From the cell containing the given text, extract its center point as [x, y] coordinate. 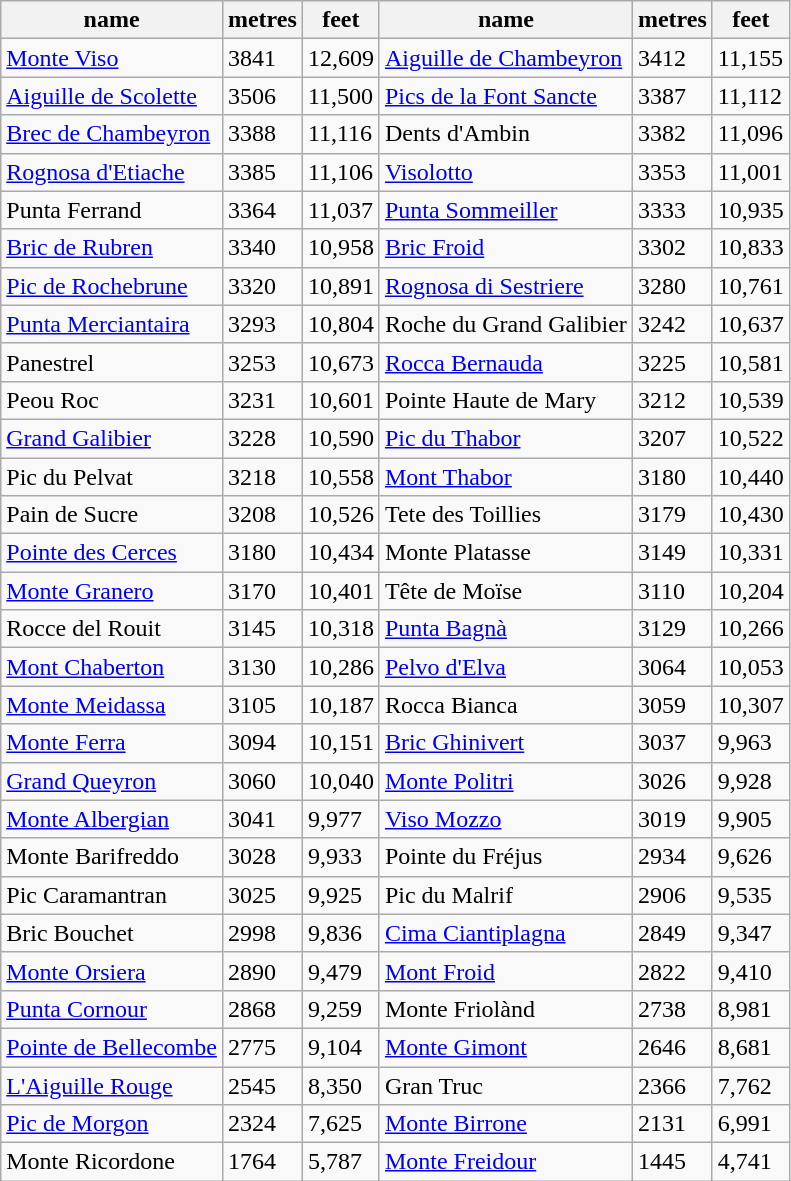
2366 [672, 1085]
9,479 [340, 971]
Pointe des Cerces [112, 553]
3253 [262, 362]
10,526 [340, 515]
Mont Chaberton [112, 667]
Monte Albergian [112, 819]
Peou Roc [112, 400]
Viso Mozzo [506, 819]
Monte Friolànd [506, 1009]
2934 [672, 857]
Monte Meidassa [112, 705]
Gran Truc [506, 1085]
Panestrel [112, 362]
Bric Froid [506, 248]
Monte Ricordone [112, 1162]
3060 [262, 781]
Pic du Pelvat [112, 477]
11,037 [340, 210]
9,836 [340, 933]
10,266 [750, 629]
1445 [672, 1162]
11,106 [340, 172]
10,522 [750, 438]
11,001 [750, 172]
3105 [262, 705]
3179 [672, 515]
Monte Orsiera [112, 971]
3225 [672, 362]
10,539 [750, 400]
Rocca Bianca [506, 705]
Bric Ghinivert [506, 743]
3212 [672, 400]
Rognosa d'Etiache [112, 172]
3028 [262, 857]
Pic du Thabor [506, 438]
Punta Cornour [112, 1009]
3364 [262, 210]
3145 [262, 629]
3149 [672, 553]
Pic de Morgon [112, 1124]
8,681 [750, 1047]
10,204 [750, 591]
2545 [262, 1085]
Bric Bouchet [112, 933]
9,626 [750, 857]
10,151 [340, 743]
6,991 [750, 1124]
3208 [262, 515]
10,440 [750, 477]
10,331 [750, 553]
9,928 [750, 781]
Cima Ciantiplagna [506, 933]
9,410 [750, 971]
11,116 [340, 134]
Monte Birrone [506, 1124]
3129 [672, 629]
2822 [672, 971]
3412 [672, 58]
Tete des Toillies [506, 515]
10,040 [340, 781]
3094 [262, 743]
Monte Platasse [506, 553]
3025 [262, 895]
3037 [672, 743]
10,601 [340, 400]
Mont Froid [506, 971]
2131 [672, 1124]
10,891 [340, 286]
3207 [672, 438]
10,434 [340, 553]
Pointe de Bellecombe [112, 1047]
10,833 [750, 248]
Punta Merciantaira [112, 324]
10,804 [340, 324]
10,286 [340, 667]
10,187 [340, 705]
Punta Bagnà [506, 629]
Rocca Bernauda [506, 362]
2868 [262, 1009]
3130 [262, 667]
Visolotto [506, 172]
3059 [672, 705]
3228 [262, 438]
3506 [262, 96]
Tête de Moïse [506, 591]
4,741 [750, 1162]
Monte Viso [112, 58]
9,977 [340, 819]
2849 [672, 933]
3385 [262, 172]
2998 [262, 933]
Aiguille de Chambeyron [506, 58]
3170 [262, 591]
Monte Granero [112, 591]
9,347 [750, 933]
3841 [262, 58]
Aiguille de Scolette [112, 96]
11,155 [750, 58]
10,401 [340, 591]
Pic de Rochebrune [112, 286]
9,905 [750, 819]
Rognosa di Sestriere [506, 286]
10,935 [750, 210]
3019 [672, 819]
Grand Galibier [112, 438]
10,673 [340, 362]
3280 [672, 286]
3242 [672, 324]
10,053 [750, 667]
2646 [672, 1047]
11,500 [340, 96]
8,350 [340, 1085]
10,761 [750, 286]
Rocce del Rouit [112, 629]
L'Aiguille Rouge [112, 1085]
2738 [672, 1009]
1764 [262, 1162]
3064 [672, 667]
10,581 [750, 362]
3110 [672, 591]
10,590 [340, 438]
3041 [262, 819]
Dents d'Ambin [506, 134]
3026 [672, 781]
Pointe Haute de Mary [506, 400]
3387 [672, 96]
3293 [262, 324]
2890 [262, 971]
Mont Thabor [506, 477]
7,625 [340, 1124]
8,981 [750, 1009]
9,925 [340, 895]
3218 [262, 477]
10,307 [750, 705]
3302 [672, 248]
10,430 [750, 515]
Pics de la Font Sancte [506, 96]
Monte Gimont [506, 1047]
Punta Ferrand [112, 210]
Pain de Sucre [112, 515]
9,933 [340, 857]
9,963 [750, 743]
11,112 [750, 96]
5,787 [340, 1162]
3340 [262, 248]
2324 [262, 1124]
3388 [262, 134]
9,104 [340, 1047]
9,259 [340, 1009]
2906 [672, 895]
10,558 [340, 477]
Roche du Grand Galibier [506, 324]
Monte Ferra [112, 743]
Grand Queyron [112, 781]
3382 [672, 134]
2775 [262, 1047]
Monte Politri [506, 781]
12,609 [340, 58]
10,318 [340, 629]
3320 [262, 286]
3333 [672, 210]
9,535 [750, 895]
10,637 [750, 324]
Bric de Rubren [112, 248]
3353 [672, 172]
3231 [262, 400]
Pic Caramantran [112, 895]
7,762 [750, 1085]
11,096 [750, 134]
Pic du Malrif [506, 895]
Monte Freidour [506, 1162]
Punta Sommeiller [506, 210]
Pelvo d'Elva [506, 667]
Monte Barifreddo [112, 857]
Brec de Chambeyron [112, 134]
Pointe du Fréjus [506, 857]
10,958 [340, 248]
